Output the [x, y] coordinate of the center of the cell containing the given text.  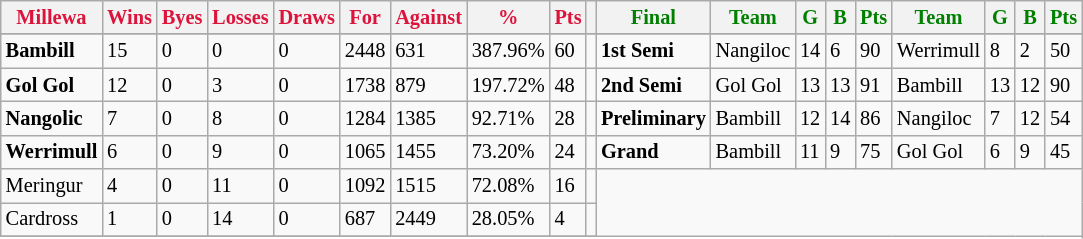
24 [568, 152]
Grand [654, 152]
48 [568, 85]
28 [568, 118]
28.05% [508, 219]
1065 [365, 152]
3 [240, 85]
Byes [182, 17]
92.71% [508, 118]
For [365, 17]
91 [874, 85]
Against [428, 17]
2 [1030, 51]
Final [654, 17]
1738 [365, 85]
Draws [307, 17]
2448 [365, 51]
Losses [240, 17]
60 [568, 51]
Wins [130, 17]
86 [874, 118]
Nangolic [52, 118]
1385 [428, 118]
1284 [365, 118]
2449 [428, 219]
197.72% [508, 85]
50 [1064, 51]
1455 [428, 152]
879 [428, 85]
2nd Semi [654, 85]
387.96% [508, 51]
75 [874, 152]
72.08% [508, 186]
Millewa [52, 17]
73.20% [508, 152]
54 [1064, 118]
16 [568, 186]
15 [130, 51]
1515 [428, 186]
1 [130, 219]
Cardross [52, 219]
1st Semi [654, 51]
45 [1064, 152]
% [508, 17]
Meringur [52, 186]
631 [428, 51]
Preliminary [654, 118]
687 [365, 219]
1092 [365, 186]
